Pinpoint the cell where the given text exists, returning its (x, y) midpoint coordinate. 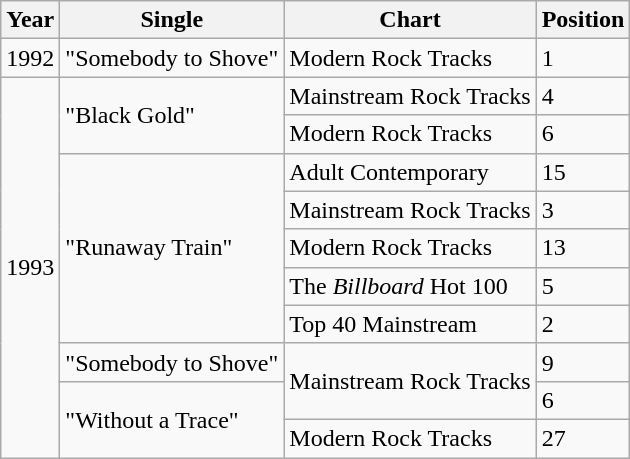
Adult Contemporary (410, 172)
Year (30, 20)
1992 (30, 58)
"Without a Trace" (172, 419)
Position (583, 20)
9 (583, 362)
"Runaway Train" (172, 248)
13 (583, 248)
The Billboard Hot 100 (410, 286)
5 (583, 286)
1 (583, 58)
15 (583, 172)
2 (583, 324)
1993 (30, 268)
Single (172, 20)
4 (583, 96)
"Black Gold" (172, 115)
Chart (410, 20)
27 (583, 438)
3 (583, 210)
Top 40 Mainstream (410, 324)
